Identify which cell holds the provided text, then report its [X, Y] central coordinate. 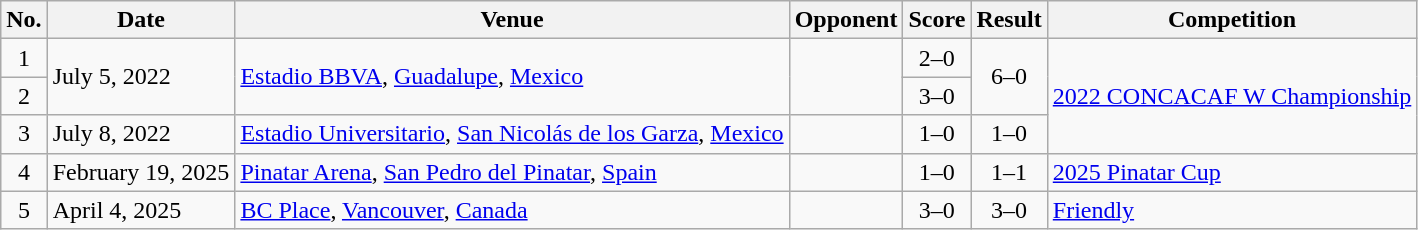
July 8, 2022 [141, 134]
2 [24, 96]
4 [24, 172]
Estadio Universitario, San Nicolás de los Garza, Mexico [512, 134]
Result [1009, 20]
No. [24, 20]
July 5, 2022 [141, 77]
3 [24, 134]
April 4, 2025 [141, 210]
2025 Pinatar Cup [1232, 172]
Opponent [846, 20]
Venue [512, 20]
Friendly [1232, 210]
February 19, 2025 [141, 172]
Pinatar Arena, San Pedro del Pinatar, Spain [512, 172]
1 [24, 58]
Date [141, 20]
6–0 [1009, 77]
BC Place, Vancouver, Canada [512, 210]
Score [937, 20]
Estadio BBVA, Guadalupe, Mexico [512, 77]
2–0 [937, 58]
Competition [1232, 20]
5 [24, 210]
2022 CONCACAF W Championship [1232, 96]
1–1 [1009, 172]
